Determine the (X, Y) coordinate at the center of the cell enclosing the given text.  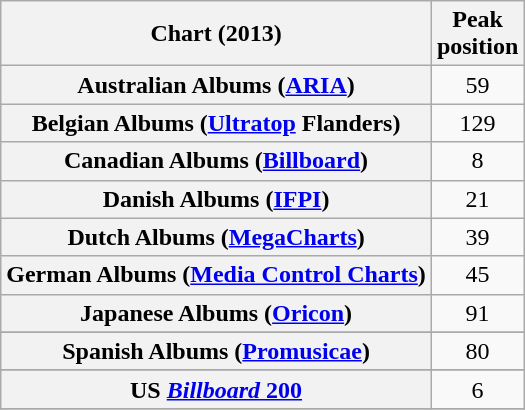
Belgian Albums (Ultratop Flanders) (216, 123)
Dutch Albums (MegaCharts) (216, 237)
Japanese Albums (Oricon) (216, 313)
US Billboard 200 (216, 389)
129 (477, 123)
39 (477, 237)
Spanish Albums (Promusicae) (216, 351)
8 (477, 161)
Canadian Albums (Billboard) (216, 161)
45 (477, 275)
Peakposition (477, 34)
6 (477, 389)
German Albums (Media Control Charts) (216, 275)
Danish Albums (IFPI) (216, 199)
Australian Albums (ARIA) (216, 85)
80 (477, 351)
91 (477, 313)
59 (477, 85)
21 (477, 199)
Chart (2013) (216, 34)
